Find where the given text appears and provide that cell's center as (X, Y) coordinate. 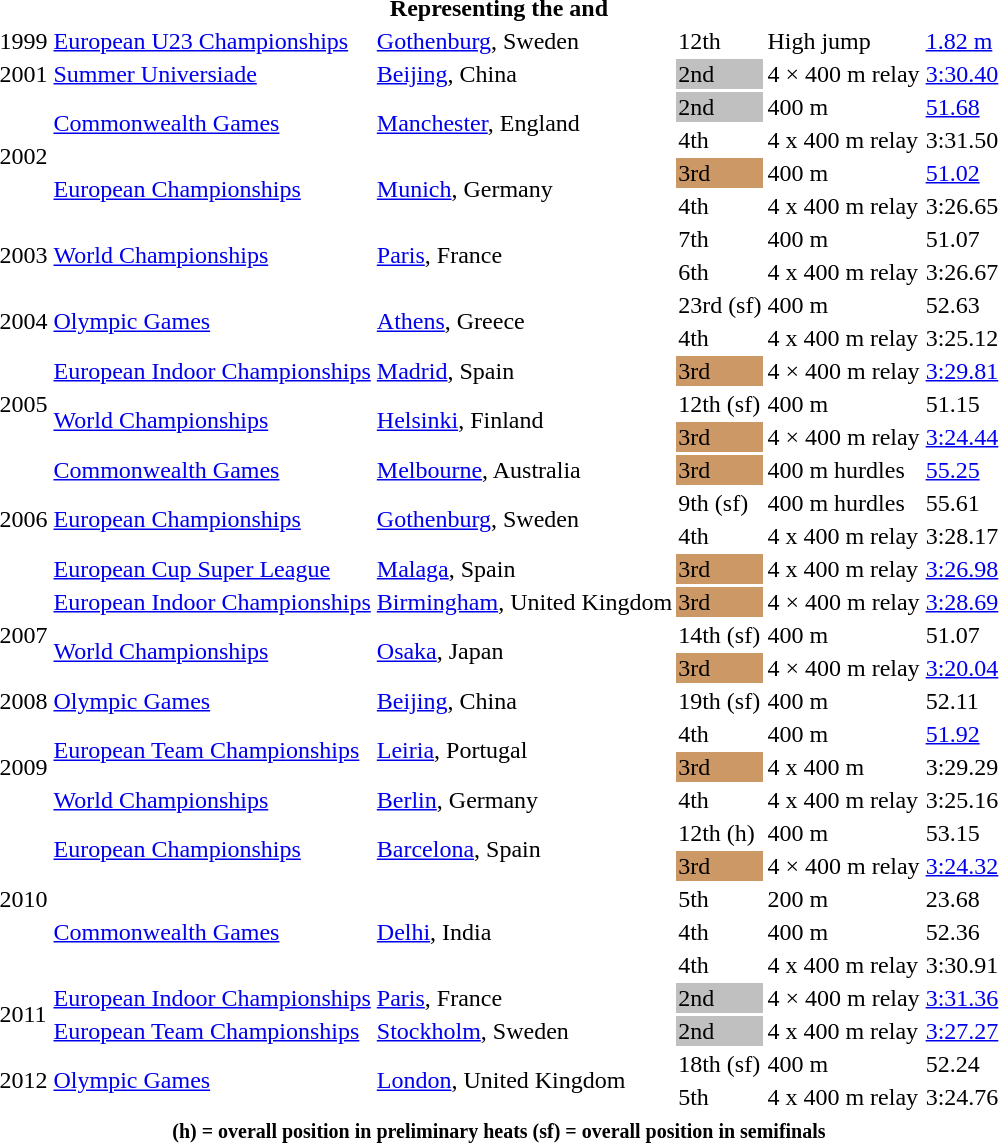
Melbourne, Australia (524, 470)
Manchester, England (524, 124)
Stockholm, Sweden (524, 1031)
Barcelona, Spain (524, 850)
Malaga, Spain (524, 569)
14th (sf) (720, 635)
Delhi, India (524, 932)
7th (720, 239)
Munich, Germany (524, 190)
Athens, Greece (524, 322)
London, United Kingdom (524, 1080)
200 m (844, 899)
Summer Universiade (212, 74)
Birmingham, United Kingdom (524, 602)
Helsinki, Finland (524, 420)
Leiria, Portugal (524, 750)
12th (h) (720, 833)
Berlin, Germany (524, 800)
European Cup Super League (212, 569)
6th (720, 272)
Madrid, Spain (524, 371)
Osaka, Japan (524, 652)
18th (sf) (720, 1064)
12th (720, 41)
High jump (844, 41)
12th (sf) (720, 404)
23rd (sf) (720, 305)
9th (sf) (720, 503)
4 x 400 m (844, 767)
European U23 Championships (212, 41)
19th (sf) (720, 701)
